Return the [x, y] coordinate for the center point of the cell that contains the specified text.  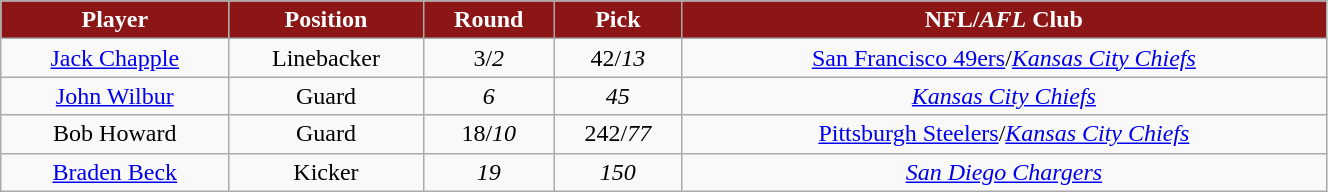
45 [618, 96]
3/2 [488, 58]
Kansas City Chiefs [1004, 96]
Kicker [326, 172]
Pick [618, 20]
San Diego Chargers [1004, 172]
Player [115, 20]
242/77 [618, 134]
NFL/AFL Club [1004, 20]
19 [488, 172]
John Wilbur [115, 96]
Linebacker [326, 58]
18/10 [488, 134]
Jack Chapple [115, 58]
Bob Howard [115, 134]
San Francisco 49ers/Kansas City Chiefs [1004, 58]
6 [488, 96]
42/13 [618, 58]
Braden Beck [115, 172]
Pittsburgh Steelers/Kansas City Chiefs [1004, 134]
150 [618, 172]
Position [326, 20]
Round [488, 20]
